Capture the cell that displays the provided text and extract its [x, y] central coordinate. 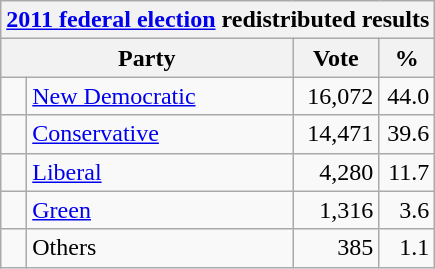
14,471 [336, 134]
Conservative [160, 134]
Vote [336, 58]
39.6 [407, 134]
3.6 [407, 210]
Liberal [160, 172]
Green [160, 210]
385 [336, 248]
Party [147, 58]
44.0 [407, 96]
2011 federal election redistributed results [218, 20]
% [407, 58]
11.7 [407, 172]
1,316 [336, 210]
1.1 [407, 248]
4,280 [336, 172]
Others [160, 248]
16,072 [336, 96]
New Democratic [160, 96]
